Find where the given text appears and provide that cell's center as (X, Y) coordinate. 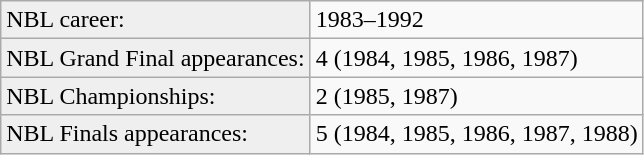
1983–1992 (476, 20)
2 (1985, 1987) (476, 96)
4 (1984, 1985, 1986, 1987) (476, 58)
NBL career: (156, 20)
NBL Finals appearances: (156, 134)
NBL Championships: (156, 96)
NBL Grand Final appearances: (156, 58)
5 (1984, 1985, 1986, 1987, 1988) (476, 134)
